Detect which cell encompasses the target text, then output its (x, y) center coordinate. 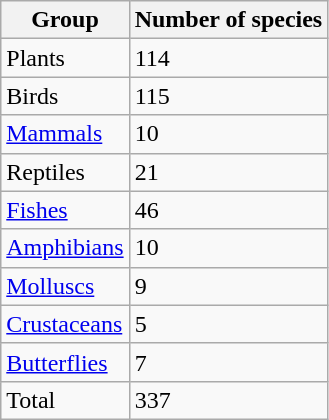
Fishes (65, 210)
Mammals (65, 134)
46 (228, 210)
115 (228, 96)
Birds (65, 96)
Group (65, 20)
337 (228, 400)
Total (65, 400)
Number of species (228, 20)
21 (228, 172)
7 (228, 362)
114 (228, 58)
Reptiles (65, 172)
Molluscs (65, 286)
Plants (65, 58)
9 (228, 286)
Crustaceans (65, 324)
Amphibians (65, 248)
Butterflies (65, 362)
5 (228, 324)
